Search for the cell housing the specified text and yield its (x, y) center coordinate. 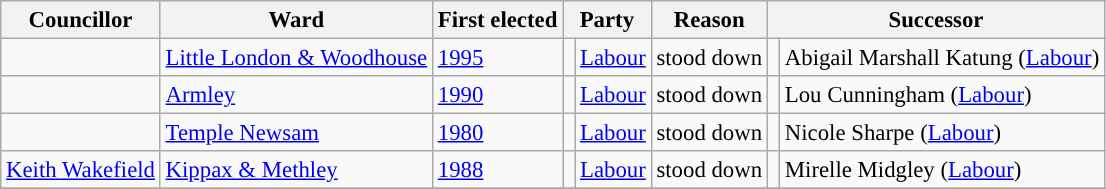
Armley (296, 95)
Keith Wakefield (81, 170)
Lou Cunningham (Labour) (942, 95)
Abigail Marshall Katung (Labour) (942, 58)
1980 (497, 133)
First elected (497, 20)
1990 (497, 95)
Ward (296, 20)
1995 (497, 58)
Mirelle Midgley (Labour) (942, 170)
Kippax & Methley (296, 170)
1988 (497, 170)
Councillor (81, 20)
Successor (936, 20)
Temple Newsam (296, 133)
Nicole Sharpe (Labour) (942, 133)
Reason (709, 20)
Party (607, 20)
Little London & Woodhouse (296, 58)
